Capture the cell that displays the provided text and extract its [X, Y] central coordinate. 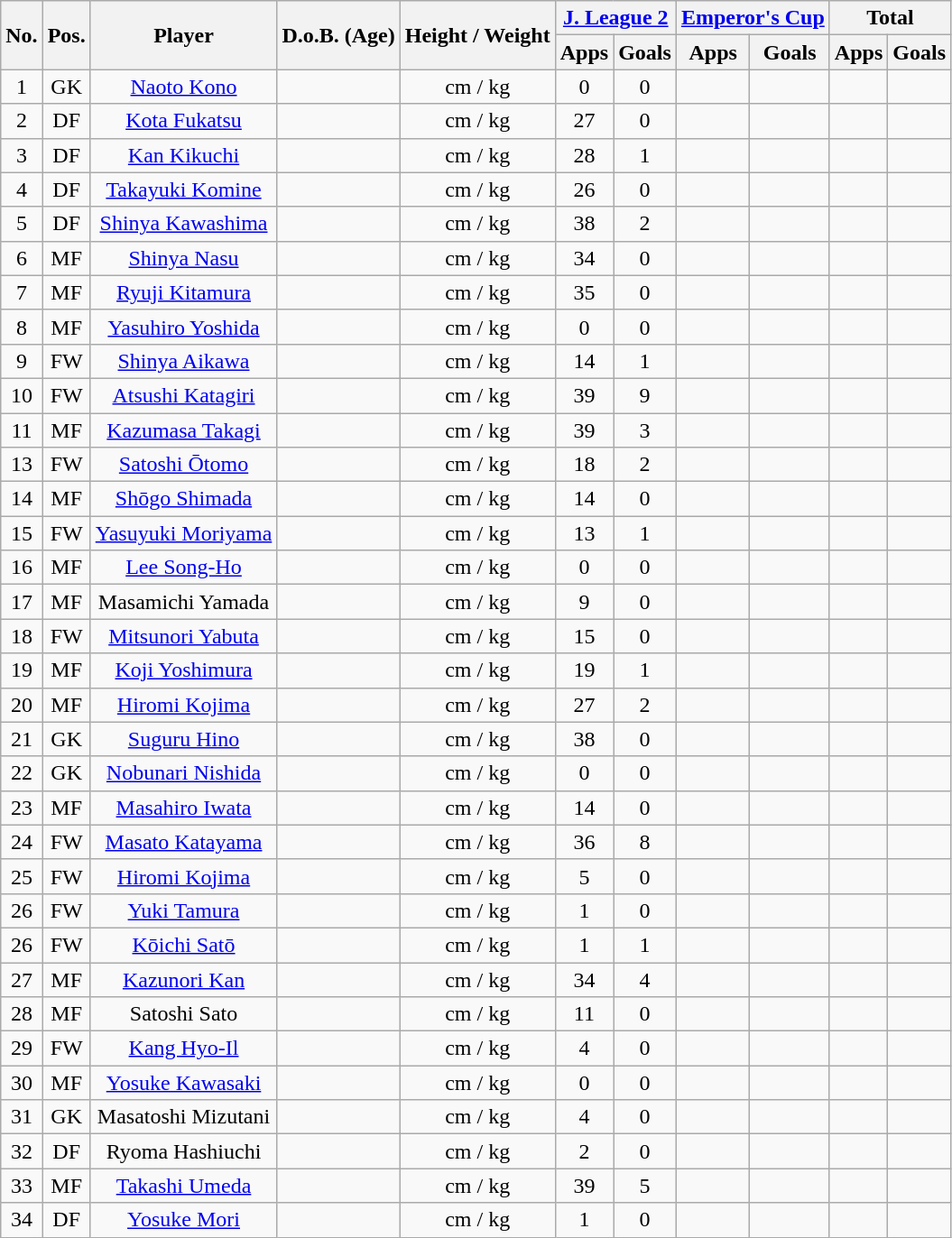
Masamichi Yamada [184, 602]
29 [22, 1049]
23 [22, 808]
Ryoma Hashiuchi [184, 1151]
30 [22, 1083]
Mitsunori Yabuta [184, 636]
17 [22, 602]
Kazumasa Takagi [184, 430]
6 [22, 258]
Yasuyuki Moriyama [184, 533]
Shōgo Shimada [184, 499]
Nobunari Nishida [184, 773]
Kazunori Kan [184, 979]
Masahiro Iwata [184, 808]
25 [22, 876]
Masatoshi Mizutani [184, 1117]
Suguru Hino [184, 739]
7 [22, 292]
Yuki Tamura [184, 910]
Takayuki Komine [184, 189]
No. [22, 35]
Yosuke Mori [184, 1220]
Kang Hyo-Il [184, 1049]
21 [22, 739]
Satoshi Sato [184, 1014]
J. League 2 [615, 18]
35 [584, 292]
Yosuke Kawasaki [184, 1083]
Kōichi Satō [184, 945]
D.o.B. (Age) [338, 35]
20 [22, 705]
22 [22, 773]
Pos. [67, 35]
Lee Song-Ho [184, 568]
Shinya Nasu [184, 258]
Kota Fukatsu [184, 121]
Kan Kikuchi [184, 155]
Emperor's Cup [753, 18]
Shinya Aikawa [184, 361]
10 [22, 395]
Satoshi Ōtomo [184, 465]
Masato Katayama [184, 842]
32 [22, 1151]
Ryuji Kitamura [184, 292]
Player [184, 35]
Yasuhiro Yoshida [184, 327]
Shinya Kawashima [184, 224]
Takashi Umeda [184, 1186]
Atsushi Katagiri [184, 395]
24 [22, 842]
Naoto Kono [184, 87]
16 [22, 568]
33 [22, 1186]
Total [890, 18]
Koji Yoshimura [184, 670]
36 [584, 842]
Height / Weight [477, 35]
31 [22, 1117]
